Determine the (X, Y) coordinate at the center of the cell enclosing the given text.  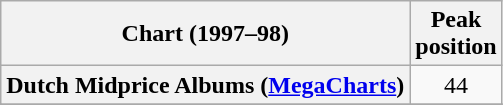
Peakposition (456, 34)
Dutch Midprice Albums (MegaCharts) (206, 85)
Chart (1997–98) (206, 34)
44 (456, 85)
